Scan for the cell matching the given text and deliver its (X, Y) coordinate at center. 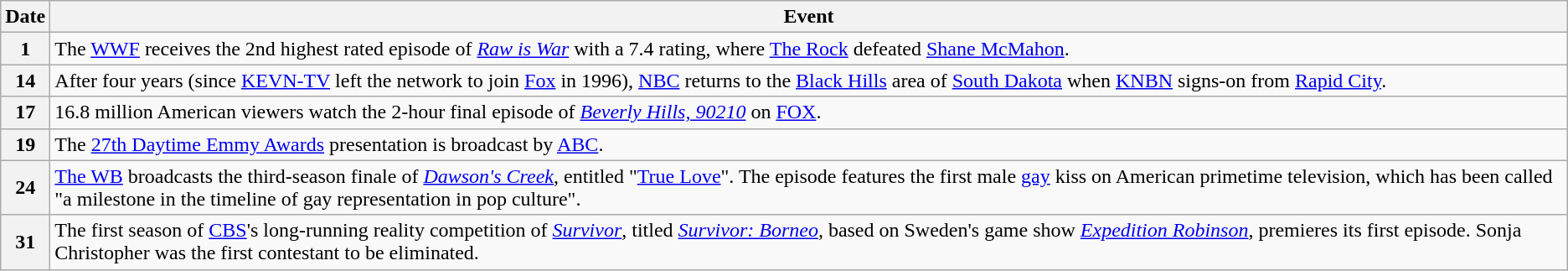
24 (25, 188)
31 (25, 242)
Date (25, 17)
The 27th Daytime Emmy Awards presentation is broadcast by ABC. (809, 144)
17 (25, 112)
14 (25, 81)
The WWF receives the 2nd highest rated episode of Raw is War with a 7.4 rating, where The Rock defeated Shane McMahon. (809, 49)
1 (25, 49)
Event (809, 17)
16.8 million American viewers watch the 2-hour final episode of Beverly Hills, 90210 on FOX. (809, 112)
19 (25, 144)
